Extract the (X, Y) coordinate from the center of the cell holding the provided text.  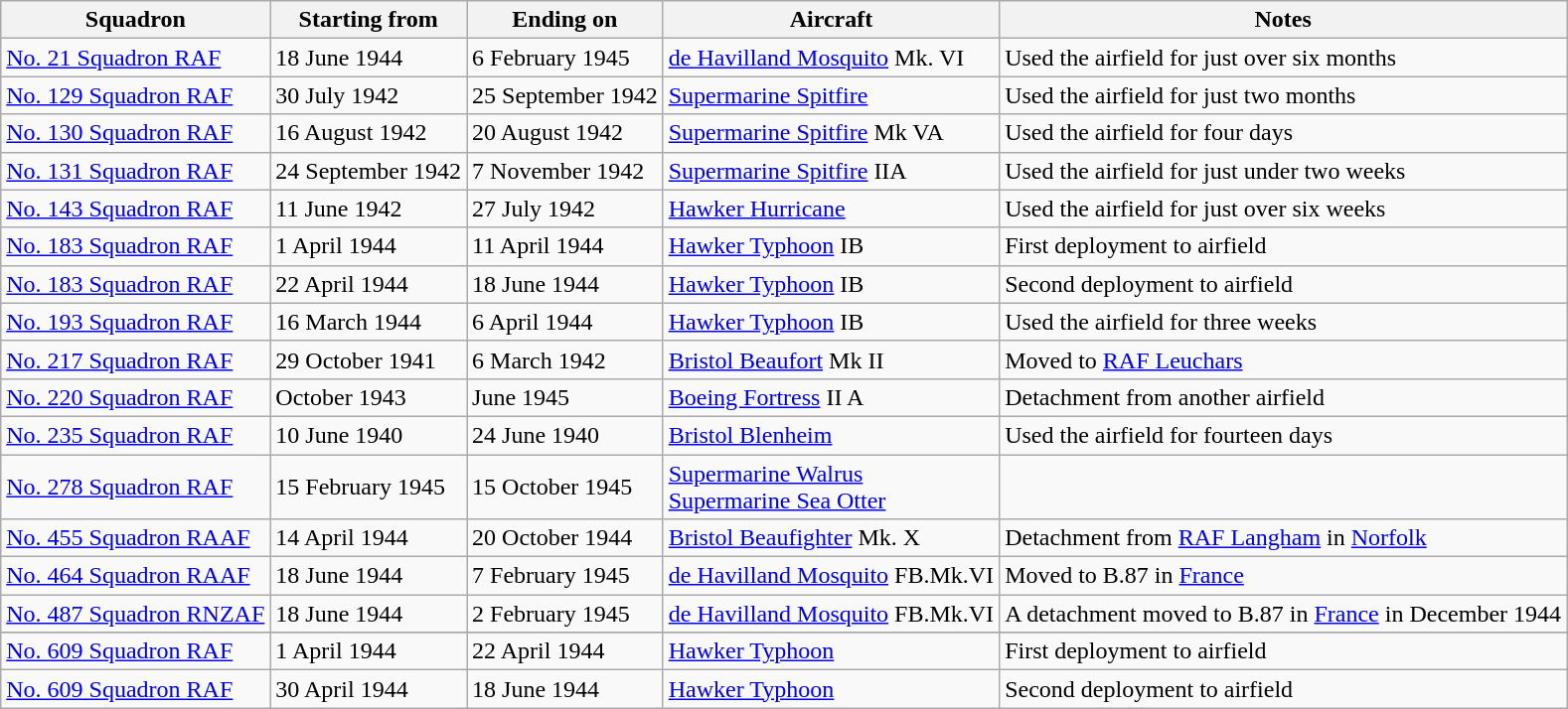
Bristol Blenheim (831, 435)
10 June 1940 (369, 435)
11 April 1944 (565, 246)
11 June 1942 (369, 209)
24 September 1942 (369, 171)
24 June 1940 (565, 435)
Notes (1284, 20)
Supermarine Spitfire Mk VA (831, 133)
30 April 1944 (369, 689)
Boeing Fortress II A (831, 397)
No. 464 Squadron RAAF (135, 576)
16 March 1944 (369, 322)
Used the airfield for just under two weeks (1284, 171)
6 March 1942 (565, 359)
A detachment moved to B.87 in France in December 1944 (1284, 614)
Used the airfield for fourteen days (1284, 435)
No. 21 Squadron RAF (135, 58)
29 October 1941 (369, 359)
No. 278 Squadron RAF (135, 487)
Used the airfield for just over six months (1284, 58)
No. 130 Squadron RAF (135, 133)
20 October 1944 (565, 538)
Detachment from another airfield (1284, 397)
20 August 1942 (565, 133)
6 February 1945 (565, 58)
Aircraft (831, 20)
15 February 1945 (369, 487)
Bristol Beaufort Mk II (831, 359)
Used the airfield for just over six weeks (1284, 209)
Used the airfield for just two months (1284, 95)
Squadron (135, 20)
Hawker Hurricane (831, 209)
October 1943 (369, 397)
Supermarine Spitfire IIA (831, 171)
16 August 1942 (369, 133)
2 February 1945 (565, 614)
Bristol Beaufighter Mk. X (831, 538)
No. 129 Squadron RAF (135, 95)
30 July 1942 (369, 95)
Used the airfield for four days (1284, 133)
No. 193 Squadron RAF (135, 322)
Supermarine Walrus Supermarine Sea Otter (831, 487)
No. 131 Squadron RAF (135, 171)
Ending on (565, 20)
No. 487 Squadron RNZAF (135, 614)
27 July 1942 (565, 209)
No. 217 Squadron RAF (135, 359)
No. 455 Squadron RAAF (135, 538)
7 February 1945 (565, 576)
No. 235 Squadron RAF (135, 435)
7 November 1942 (565, 171)
de Havilland Mosquito Mk. VI (831, 58)
15 October 1945 (565, 487)
Moved to RAF Leuchars (1284, 359)
June 1945 (565, 397)
6 April 1944 (565, 322)
25 September 1942 (565, 95)
Supermarine Spitfire (831, 95)
Detachment from RAF Langham in Norfolk (1284, 538)
No. 143 Squadron RAF (135, 209)
Used the airfield for three weeks (1284, 322)
Starting from (369, 20)
Moved to B.87 in France (1284, 576)
No. 220 Squadron RAF (135, 397)
14 April 1944 (369, 538)
